Detect which cell encompasses the target text, then output its (x, y) center coordinate. 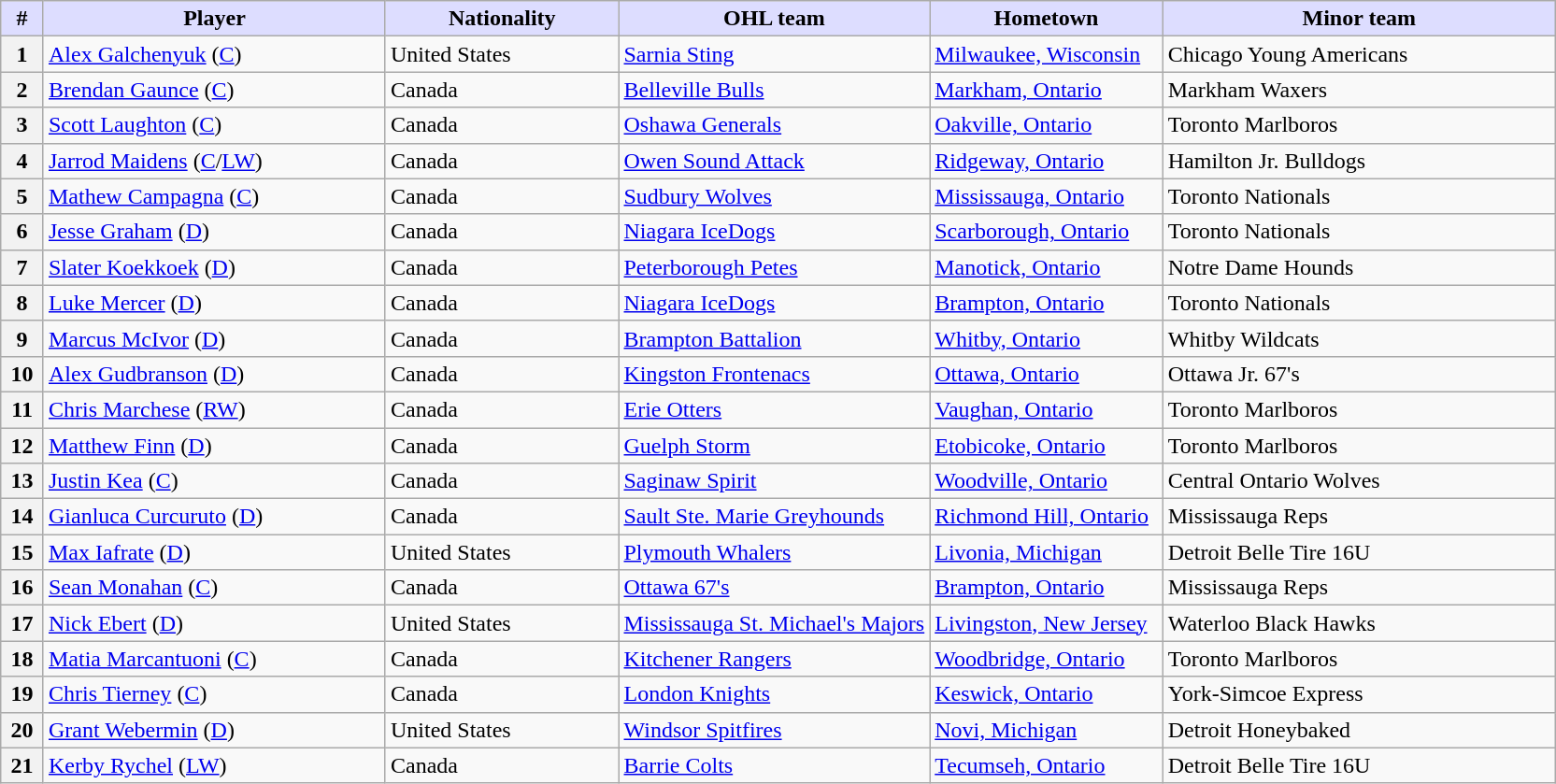
Whitby, Ontario (1047, 338)
7 (22, 267)
15 (22, 552)
York-Simcoe Express (1359, 694)
20 (22, 730)
17 (22, 623)
Kerby Rychel (LW) (214, 765)
6 (22, 232)
10 (22, 374)
Mississauga, Ontario (1047, 196)
Plymouth Whalers (774, 552)
Vaughan, Ontario (1047, 409)
14 (22, 517)
5 (22, 196)
Waterloo Black Hawks (1359, 623)
Jesse Graham (D) (214, 232)
Gianluca Curcuruto (D) (214, 517)
21 (22, 765)
Richmond Hill, Ontario (1047, 517)
London Knights (774, 694)
19 (22, 694)
Hamilton Jr. Bulldogs (1359, 161)
Erie Otters (774, 409)
Brendan Gaunce (C) (214, 90)
12 (22, 446)
Scott Laughton (C) (214, 125)
Kitchener Rangers (774, 659)
Livingston, New Jersey (1047, 623)
18 (22, 659)
Kingston Frontenacs (774, 374)
Ottawa Jr. 67's (1359, 374)
Player (214, 19)
Detroit Honeybaked (1359, 730)
Sault Ste. Marie Greyhounds (774, 517)
Windsor Spitfires (774, 730)
16 (22, 588)
Chris Tierney (C) (214, 694)
Woodbridge, Ontario (1047, 659)
Owen Sound Attack (774, 161)
Nationality (502, 19)
Barrie Colts (774, 765)
Peterborough Petes (774, 267)
Ottawa, Ontario (1047, 374)
Guelph Storm (774, 446)
Markham, Ontario (1047, 90)
Whitby Wildcats (1359, 338)
Brampton Battalion (774, 338)
Matia Marcantuoni (C) (214, 659)
Scarborough, Ontario (1047, 232)
OHL team (774, 19)
Oshawa Generals (774, 125)
Chicago Young Americans (1359, 54)
Mathew Campagna (C) (214, 196)
Notre Dame Hounds (1359, 267)
11 (22, 409)
Mississauga St. Michael's Majors (774, 623)
Keswick, Ontario (1047, 694)
Max Iafrate (D) (214, 552)
Tecumseh, Ontario (1047, 765)
# (22, 19)
Livonia, Michigan (1047, 552)
Belleville Bulls (774, 90)
Etobicoke, Ontario (1047, 446)
Luke Mercer (D) (214, 303)
8 (22, 303)
Justin Kea (C) (214, 481)
Woodville, Ontario (1047, 481)
Jarrod Maidens (C/LW) (214, 161)
Manotick, Ontario (1047, 267)
Marcus McIvor (D) (214, 338)
Milwaukee, Wisconsin (1047, 54)
Slater Koekkoek (D) (214, 267)
Sean Monahan (C) (214, 588)
3 (22, 125)
Chris Marchese (RW) (214, 409)
Matthew Finn (D) (214, 446)
Alex Gudbranson (D) (214, 374)
Sudbury Wolves (774, 196)
Novi, Michigan (1047, 730)
Ridgeway, Ontario (1047, 161)
Ottawa 67's (774, 588)
Central Ontario Wolves (1359, 481)
2 (22, 90)
13 (22, 481)
Oakville, Ontario (1047, 125)
Saginaw Spirit (774, 481)
Minor team (1359, 19)
Markham Waxers (1359, 90)
Nick Ebert (D) (214, 623)
Sarnia Sting (774, 54)
Alex Galchenyuk (C) (214, 54)
Grant Webermin (D) (214, 730)
4 (22, 161)
1 (22, 54)
9 (22, 338)
Hometown (1047, 19)
